Provide the (X, Y) coordinate of the cell's center where the given text is located.  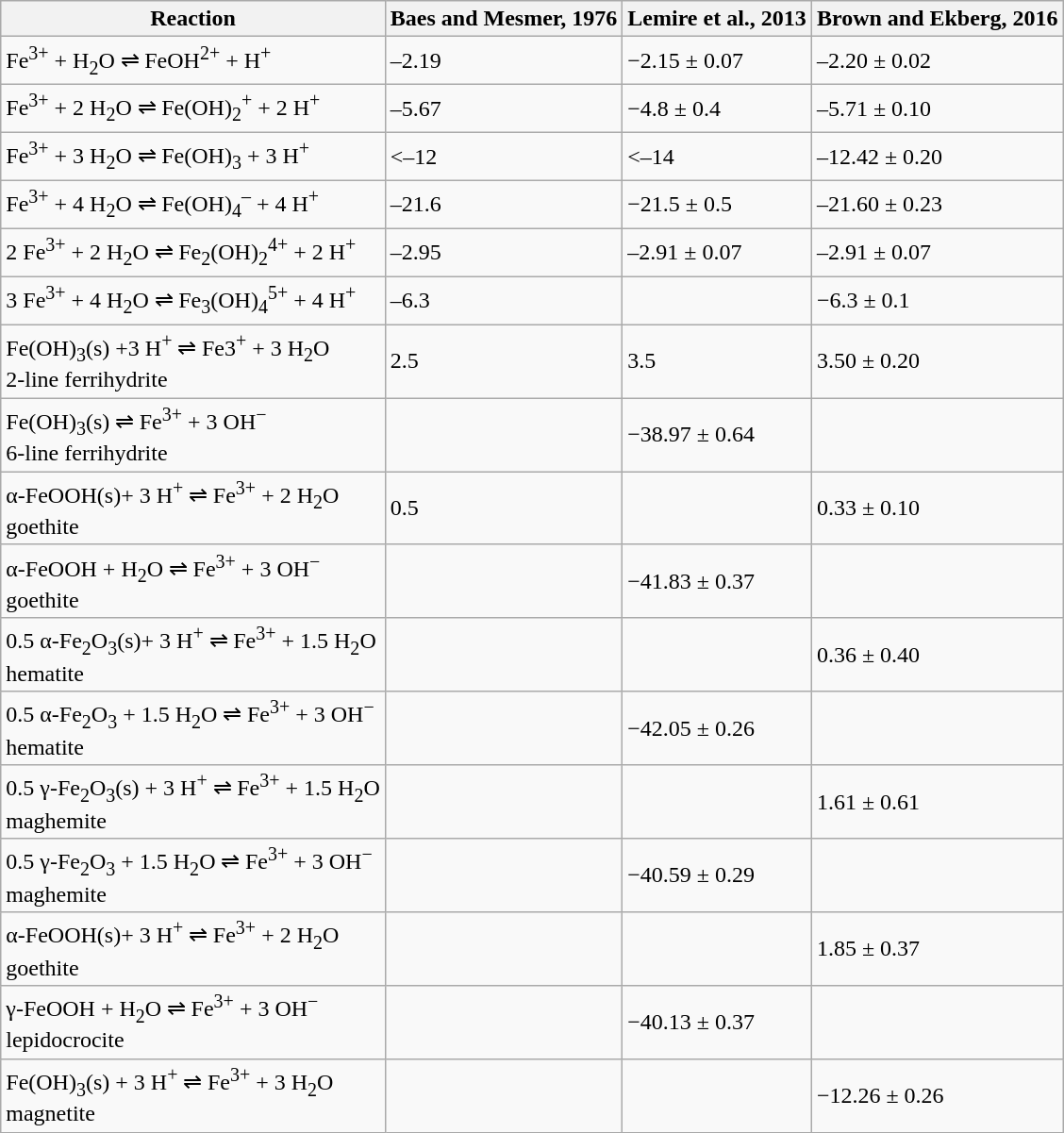
–2.95 (504, 253)
0.33 ± 0.10 (938, 508)
0.5 γ-Fe2O3 + 1.5 H2O ⇌ Fe3+ + 3 OH−maghemite (193, 875)
1.61 ± 0.61 (938, 802)
0.5 α-Fe2O3 + 1.5 H2O ⇌ Fe3+ + 3 OH−hematite (193, 728)
Brown and Ekberg, 2016 (938, 19)
3.50 ± 0.20 (938, 361)
–12.42 ± 0.20 (938, 157)
–21.6 (504, 204)
−12.26 ± 0.26 (938, 1095)
γ-FeOOH + H2O ⇌ Fe3+ + 3 OH−lepidocrocite (193, 1022)
−4.8 ± 0.4 (717, 109)
−41.83 ± 0.37 (717, 581)
Fe(OH)3(s) +3 H+ ⇌ Fe3+ + 3 H2O2-line ferrihydrite (193, 361)
0.5 (504, 508)
Lemire et al., 2013 (717, 19)
–2.19 (504, 60)
−40.13 ± 0.37 (717, 1022)
−40.59 ± 0.29 (717, 875)
2 Fe3+ + 2 H2O ⇌ Fe2(OH)24+ + 2 H+ (193, 253)
<–14 (717, 157)
<–12 (504, 157)
Fe3+ + 3 H2O ⇌ Fe(OH)3 + 3 H+ (193, 157)
α-FeOOH + H2O ⇌ Fe3+ + 3 OH−goethite (193, 581)
Fe(OH)3(s) ⇌ Fe3+ + 3 OH−6-line ferrihydrite (193, 435)
–5.67 (504, 109)
–6.3 (504, 300)
−6.3 ± 0.1 (938, 300)
2.5 (504, 361)
1.85 ± 0.37 (938, 949)
3.5 (717, 361)
0.36 ± 0.40 (938, 655)
Reaction (193, 19)
−21.5 ± 0.5 (717, 204)
–2.20 ± 0.02 (938, 60)
–21.60 ± 0.23 (938, 204)
3 Fe3+ + 4 H2O ⇌ Fe3(OH)45+ + 4 H+ (193, 300)
0.5 α-Fe2O3(s)+ 3 H+ ⇌ Fe3+ + 1.5 H2Ohematite (193, 655)
Fe(OH)3(s) + 3 H+ ⇌ Fe3+ + 3 H2Omagnetite (193, 1095)
Fe3+ + 2 H2O ⇌ Fe(OH)2+ + 2 H+ (193, 109)
Fe3+ + 4 H2O ⇌ Fe(OH)4– + 4 H+ (193, 204)
−38.97 ± 0.64 (717, 435)
Baes and Mesmer, 1976 (504, 19)
−2.15 ± 0.07 (717, 60)
–5.71 ± 0.10 (938, 109)
−42.05 ± 0.26 (717, 728)
Fe3+ + H2O ⇌ FeOH2+ + H+ (193, 60)
0.5 γ-Fe2O3(s) + 3 H+ ⇌ Fe3+ + 1.5 H2Omaghemite (193, 802)
